Detect which cell encompasses the target text, then output its (X, Y) center coordinate. 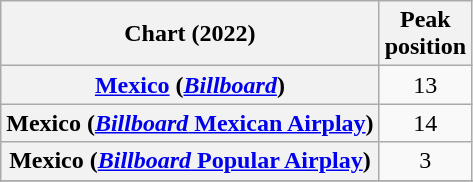
Peakposition (425, 34)
Chart (2022) (190, 34)
Mexico (Billboard Popular Airplay) (190, 161)
14 (425, 123)
3 (425, 161)
Mexico (Billboard Mexican Airplay) (190, 123)
Mexico (Billboard) (190, 85)
13 (425, 85)
